Detect which cell encompasses the target text, then output its [x, y] center coordinate. 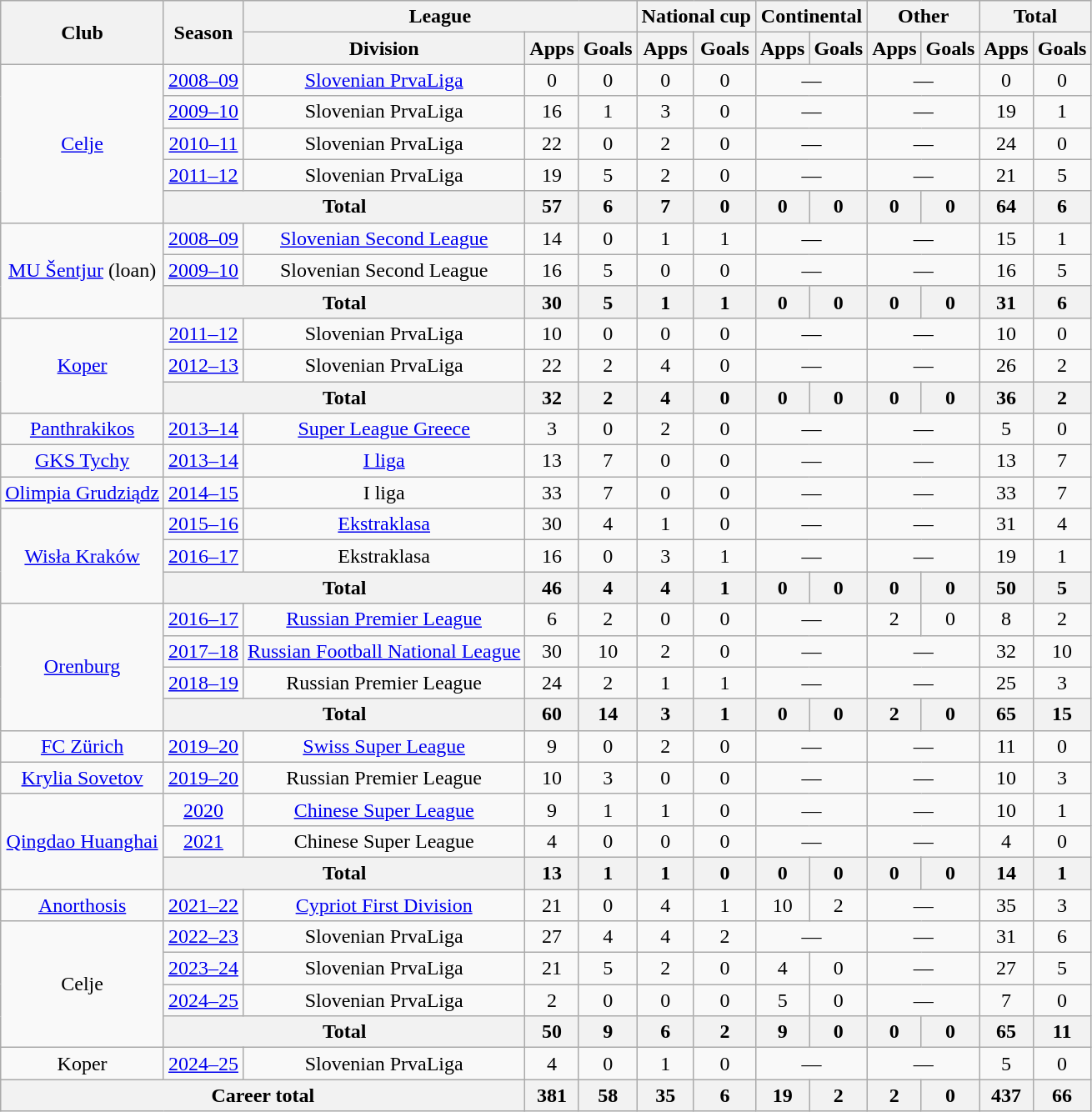
Swiss Super League [383, 746]
Super League Greece [383, 429]
Continental [811, 17]
Wisła Kraków [83, 556]
Career total [263, 1095]
64 [1006, 207]
GKS Tychy [83, 461]
2020 [203, 809]
Qingdao Huanghai [83, 841]
2021–22 [203, 904]
Club [83, 33]
Panthrakikos [83, 429]
Olimpia Grudziądz [83, 493]
Krylia Sovetov [83, 778]
2023–24 [203, 969]
League [440, 17]
2021 [203, 841]
Division [383, 48]
46 [552, 588]
26 [1006, 365]
58 [608, 1095]
MU Šentjur (loan) [83, 270]
Other [924, 17]
381 [552, 1095]
National cup [696, 17]
2022–23 [203, 937]
Cypriot First Division [383, 904]
2017–18 [203, 651]
437 [1006, 1095]
2015–16 [203, 524]
60 [552, 714]
8 [1006, 619]
57 [552, 207]
Season [203, 33]
Anorthosis [83, 904]
25 [1006, 683]
Russian Football National League [383, 651]
FC Zürich [83, 746]
2018–19 [203, 683]
2012–13 [203, 365]
66 [1062, 1095]
2010–11 [203, 143]
2014–15 [203, 493]
Orenburg [83, 667]
36 [1006, 398]
